Provide the (X, Y) coordinate of the cell's center where the given text is located.  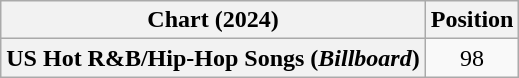
Chart (2024) (213, 20)
US Hot R&B/Hip-Hop Songs (Billboard) (213, 58)
98 (472, 58)
Position (472, 20)
